Capture the cell that displays the provided text and extract its (X, Y) central coordinate. 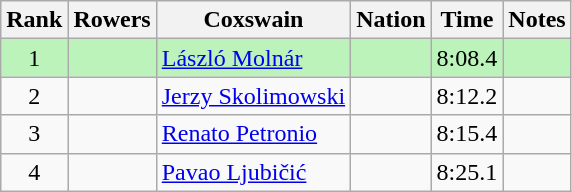
8:25.1 (467, 172)
4 (34, 172)
Nation (391, 20)
8:08.4 (467, 58)
Jerzy Skolimowski (253, 96)
Rowers (112, 20)
8:15.4 (467, 134)
3 (34, 134)
Rank (34, 20)
8:12.2 (467, 96)
Coxswain (253, 20)
Time (467, 20)
Renato Petronio (253, 134)
Notes (537, 20)
2 (34, 96)
Pavao Ljubičić (253, 172)
László Molnár (253, 58)
1 (34, 58)
